For the text-containing cell, return its midpoint in [X, Y] coordinate format. 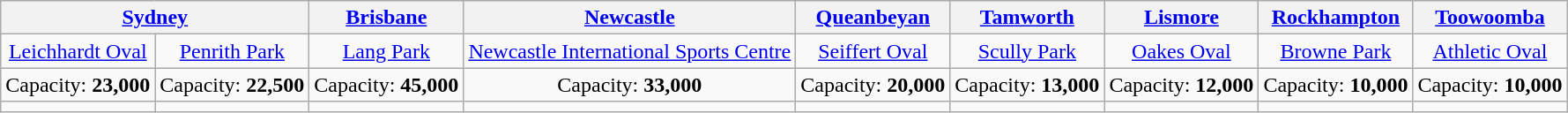
Capacity: 12,000 [1181, 85]
Capacity: 23,000 [78, 85]
Oakes Oval [1181, 51]
Capacity: 13,000 [1028, 85]
Capacity: 22,500 [233, 85]
Brisbane [386, 18]
Lang Park [386, 51]
Tamworth [1028, 18]
Capacity: 33,000 [629, 85]
Toowoomba [1490, 18]
Rockhampton [1336, 18]
Newcastle [629, 18]
Lismore [1181, 18]
Newcastle International Sports Centre [629, 51]
Sydney [155, 18]
Capacity: 20,000 [873, 85]
Athletic Oval [1490, 51]
Seiffert Oval [873, 51]
Scully Park [1028, 51]
Queanbeyan [873, 18]
Browne Park [1336, 51]
Capacity: 45,000 [386, 85]
Penrith Park [233, 51]
Leichhardt Oval [78, 51]
